Find where the given text appears and provide that cell's center as (X, Y) coordinate. 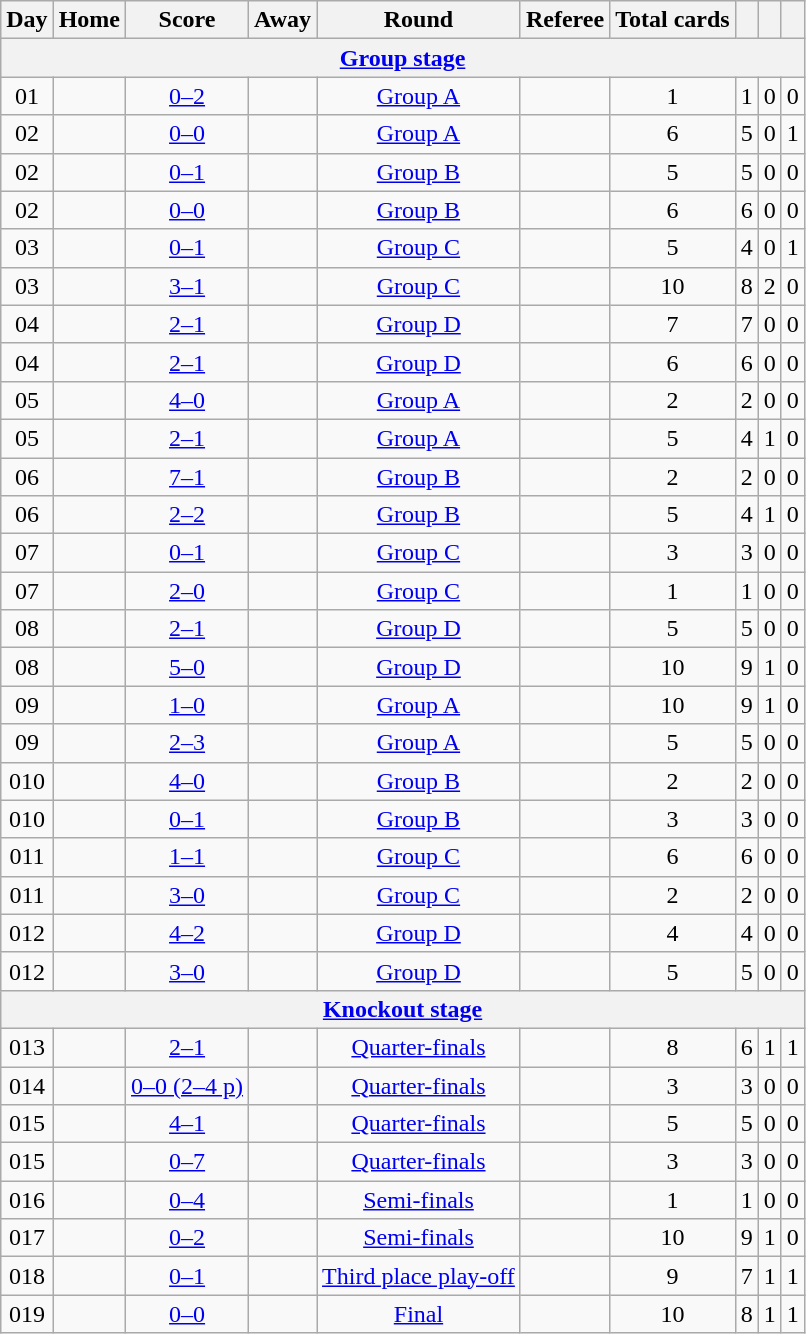
017 (27, 1238)
4–1 (188, 1124)
2–0 (188, 591)
1–0 (188, 705)
Home (89, 20)
Referee (564, 20)
Third place play-off (419, 1276)
0–7 (188, 1162)
Away (283, 20)
5–0 (188, 667)
0–4 (188, 1200)
01 (27, 96)
4–2 (188, 933)
7–1 (188, 477)
019 (27, 1314)
018 (27, 1276)
016 (27, 1200)
Round (419, 20)
Total cards (673, 20)
2–2 (188, 515)
Final (419, 1314)
1–1 (188, 857)
Score (188, 20)
2–3 (188, 743)
Knockout stage (403, 1009)
Group stage (403, 58)
014 (27, 1085)
3–1 (188, 286)
Day (27, 20)
0–0 (2–4 p) (188, 1085)
013 (27, 1047)
